Detect which cell encompasses the target text, then output its [x, y] center coordinate. 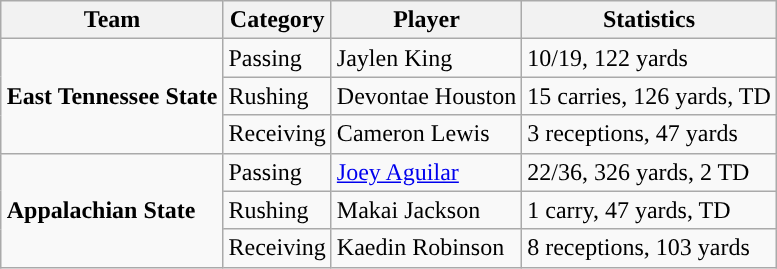
Statistics [650, 20]
Category [277, 20]
Jaylen King [426, 58]
10/19, 122 yards [650, 58]
1 carry, 47 yards, TD [650, 210]
Appalachian State [112, 210]
3 receptions, 47 yards [650, 134]
East Tennessee State [112, 96]
Cameron Lewis [426, 134]
Kaedin Robinson [426, 248]
Makai Jackson [426, 210]
22/36, 326 yards, 2 TD [650, 172]
8 receptions, 103 yards [650, 248]
15 carries, 126 yards, TD [650, 96]
Devontae Houston [426, 96]
Team [112, 20]
Joey Aguilar [426, 172]
Player [426, 20]
